Extract the (x, y) coordinate from the center of the cell holding the provided text.  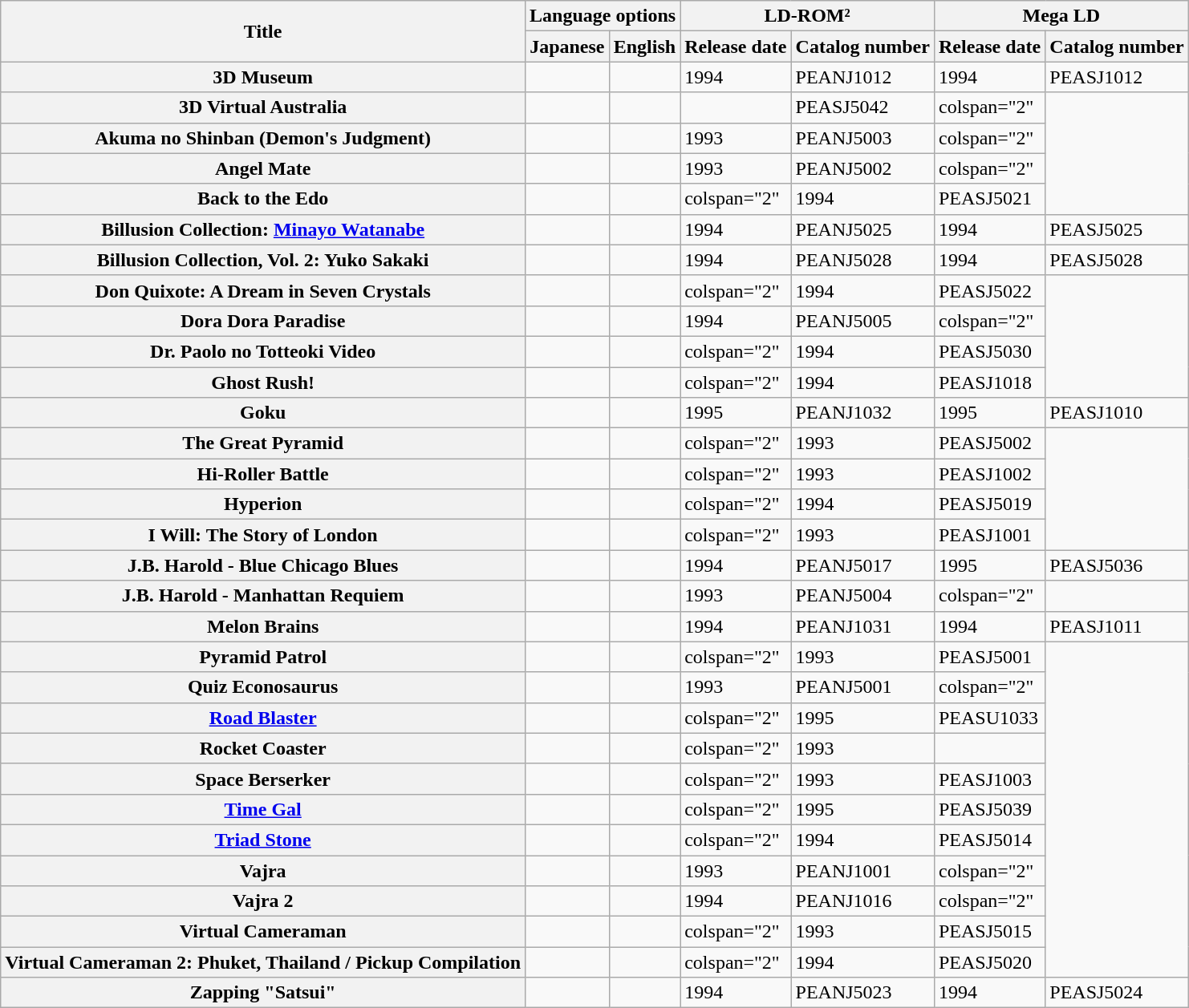
Dr. Paolo no Totteoki Video (263, 351)
Billusion Collection: Minayo Watanabe (263, 229)
Pyramid Patrol (263, 657)
Space Berserker (263, 779)
Goku (263, 413)
3D Museum (263, 77)
Language options (603, 16)
Zapping "Satsui" (263, 993)
PEASJ5036 (1117, 565)
Road Blaster (263, 718)
PEASJ5022 (989, 290)
I Will: The Story of London (263, 535)
PEASJ5019 (989, 504)
PEASJ5030 (989, 351)
PEASJ5014 (989, 840)
Back to the Edo (263, 199)
Mega LD (1061, 16)
PEANJ1031 (862, 626)
PEASJ1001 (989, 535)
Triad Stone (263, 840)
Time Gal (263, 809)
PEASJ1018 (989, 383)
English (645, 47)
PEANJ5017 (862, 565)
PEASJ5021 (989, 199)
PEASJ1002 (989, 474)
PEASJ5001 (989, 657)
PEANJ5003 (862, 138)
The Great Pyramid (263, 443)
PEANJ1001 (862, 870)
Hyperion (263, 504)
Ghost Rush! (263, 383)
Virtual Cameraman (263, 932)
PEANJ5001 (862, 687)
Melon Brains (263, 626)
PEASJ1011 (1117, 626)
LD-ROM² (807, 16)
PEANJ5023 (862, 993)
PEASJ1012 (1117, 77)
PEANJ5004 (862, 596)
Dora Dora Paradise (263, 321)
PEASJ5025 (1117, 229)
PEASJ5024 (1117, 993)
J.B. Harold - Manhattan Requiem (263, 596)
PEASU1033 (989, 718)
Don Quixote: A Dream in Seven Crystals (263, 290)
PEASJ5015 (989, 932)
Rocket Coaster (263, 748)
3D Virtual Australia (263, 107)
PEANJ1032 (862, 413)
Vajra 2 (263, 901)
Hi-Roller Battle (263, 474)
Quiz Econosaurus (263, 687)
PEANJ5005 (862, 321)
PEANJ1016 (862, 901)
PEANJ1012 (862, 77)
PEANJ5025 (862, 229)
Title (263, 31)
J.B. Harold - Blue Chicago Blues (263, 565)
PEASJ5002 (989, 443)
Virtual Cameraman 2: Phuket, Thailand / Pickup Compilation (263, 962)
PEASJ1010 (1117, 413)
PEASJ5020 (989, 962)
Japanese (568, 47)
Angel Mate (263, 168)
PEASJ5028 (1117, 260)
PEASJ5039 (989, 809)
PEASJ1003 (989, 779)
Vajra (263, 870)
PEANJ5028 (862, 260)
Billusion Collection, Vol. 2: Yuko Sakaki (263, 260)
PEASJ5042 (862, 107)
PEANJ5002 (862, 168)
Akuma no Shinban (Demon's Judgment) (263, 138)
